Identify which cell holds the provided text, then report its (x, y) central coordinate. 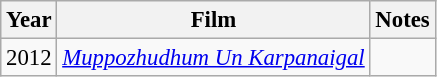
Muppozhudhum Un Karpanaigal (214, 58)
Notes (402, 20)
2012 (29, 58)
Film (214, 20)
Year (29, 20)
